Scan for the cell matching the given text and deliver its (x, y) coordinate at center. 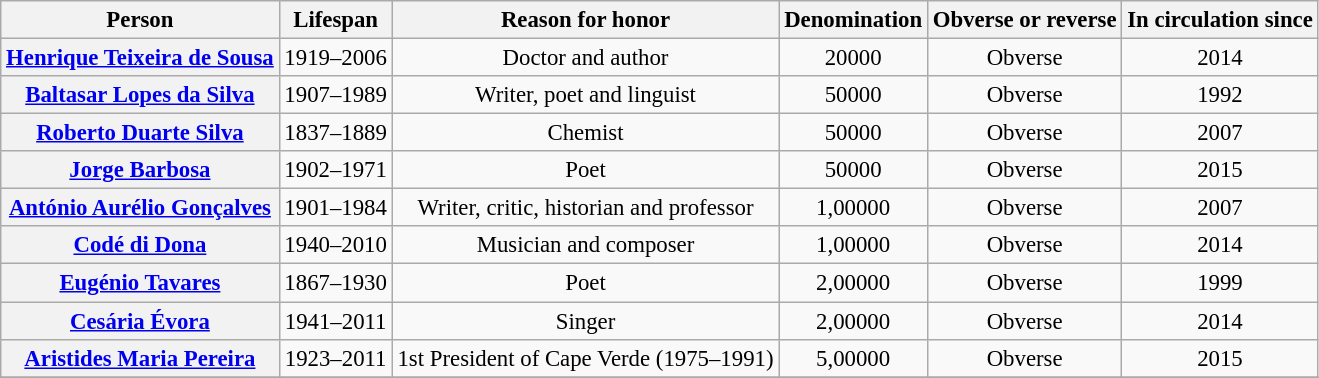
1902–1971 (336, 170)
Roberto Duarte Silva (140, 133)
Doctor and author (586, 58)
Writer, poet and linguist (586, 95)
1901–1984 (336, 208)
Musician and composer (586, 245)
1907–1989 (336, 95)
Aristides Maria Pereira (140, 358)
1992 (1220, 95)
1999 (1220, 283)
Jorge Barbosa (140, 170)
Singer (586, 321)
20000 (854, 58)
1923–2011 (336, 358)
Baltasar Lopes da Silva (140, 95)
In circulation since (1220, 20)
1st President of Cape Verde (1975–1991) (586, 358)
Chemist (586, 133)
1940–2010 (336, 245)
1837–1889 (336, 133)
Person (140, 20)
Henrique Teixeira de Sousa (140, 58)
Obverse or reverse (1024, 20)
Denomination (854, 20)
1941–2011 (336, 321)
Cesária Évora (140, 321)
1867–1930 (336, 283)
Lifespan (336, 20)
Reason for honor (586, 20)
Writer, critic, historian and professor (586, 208)
1919–2006 (336, 58)
António Aurélio Gonçalves (140, 208)
Codé di Dona (140, 245)
Eugénio Tavares (140, 283)
5,00000 (854, 358)
